From the cell containing the given text, extract its center point as [X, Y] coordinate. 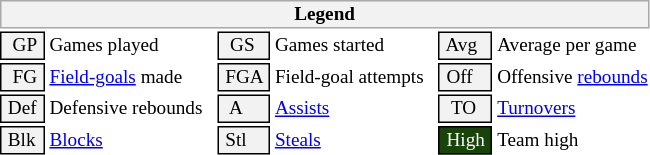
High [466, 140]
Games played [131, 46]
A [244, 108]
Games started [354, 46]
Stl [244, 140]
Offensive rebounds [573, 77]
Blocks [131, 140]
TO [466, 108]
Legend [324, 14]
Field-goals made [131, 77]
Steals [354, 140]
FG [22, 77]
Field-goal attempts [354, 77]
Def [22, 108]
Team high [573, 140]
Off [466, 77]
GS [244, 46]
FGA [244, 77]
Blk [22, 140]
Average per game [573, 46]
GP [22, 46]
Avg [466, 46]
Assists [354, 108]
Turnovers [573, 108]
Defensive rebounds [131, 108]
